Output the (x, y) coordinate of the center of the cell containing the given text.  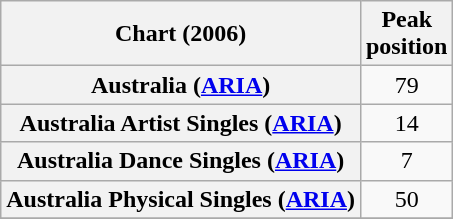
7 (406, 161)
Australia Dance Singles (ARIA) (181, 161)
79 (406, 85)
Australia Artist Singles (ARIA) (181, 123)
Peakposition (406, 34)
14 (406, 123)
Chart (2006) (181, 34)
50 (406, 199)
Australia Physical Singles (ARIA) (181, 199)
Australia (ARIA) (181, 85)
